Determine the (x, y) coordinate at the center of the cell enclosing the given text.  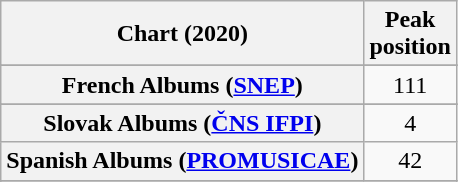
Spanish Albums (PROMUSICAE) (182, 161)
Chart (2020) (182, 34)
Slovak Albums (ČNS IFPI) (182, 123)
French Albums (SNEP) (182, 85)
Peakposition (410, 34)
42 (410, 161)
111 (410, 85)
4 (410, 123)
